Find where the given text appears and provide that cell's center as [x, y] coordinate. 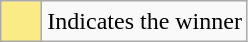
Indicates the winner [145, 22]
